Search for the cell housing the specified text and yield its (x, y) center coordinate. 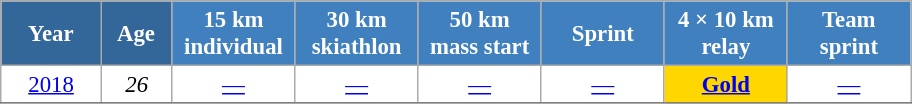
15 km individual (234, 34)
2018 (52, 85)
Year (52, 34)
26 (136, 85)
Team sprint (848, 34)
Gold (726, 85)
50 km mass start (480, 34)
4 × 10 km relay (726, 34)
Sprint (602, 34)
Age (136, 34)
30 km skiathlon (356, 34)
